For the text-containing cell, return its midpoint in (x, y) coordinate format. 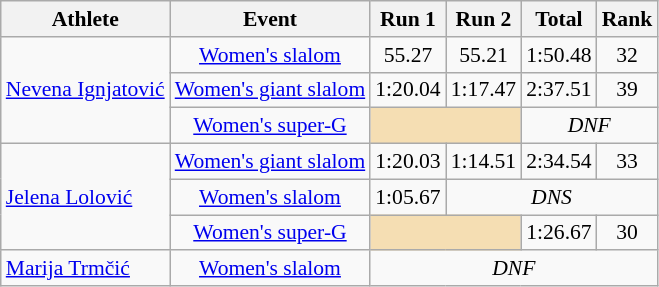
2:34.54 (558, 162)
Marija Trmčić (86, 269)
55.27 (408, 55)
33 (628, 162)
Run 2 (484, 19)
32 (628, 55)
1:20.03 (408, 162)
1:14.51 (484, 162)
30 (628, 233)
Rank (628, 19)
1:26.67 (558, 233)
1:17.47 (484, 90)
Nevena Ignjatović (86, 90)
1:50.48 (558, 55)
1:05.67 (408, 197)
Athlete (86, 19)
Event (270, 19)
Run 1 (408, 19)
1:20.04 (408, 90)
55.21 (484, 55)
DNS (552, 197)
Jelena Lolović (86, 198)
Total (558, 19)
2:37.51 (558, 90)
39 (628, 90)
